Pinpoint the cell where the given text exists, returning its [x, y] midpoint coordinate. 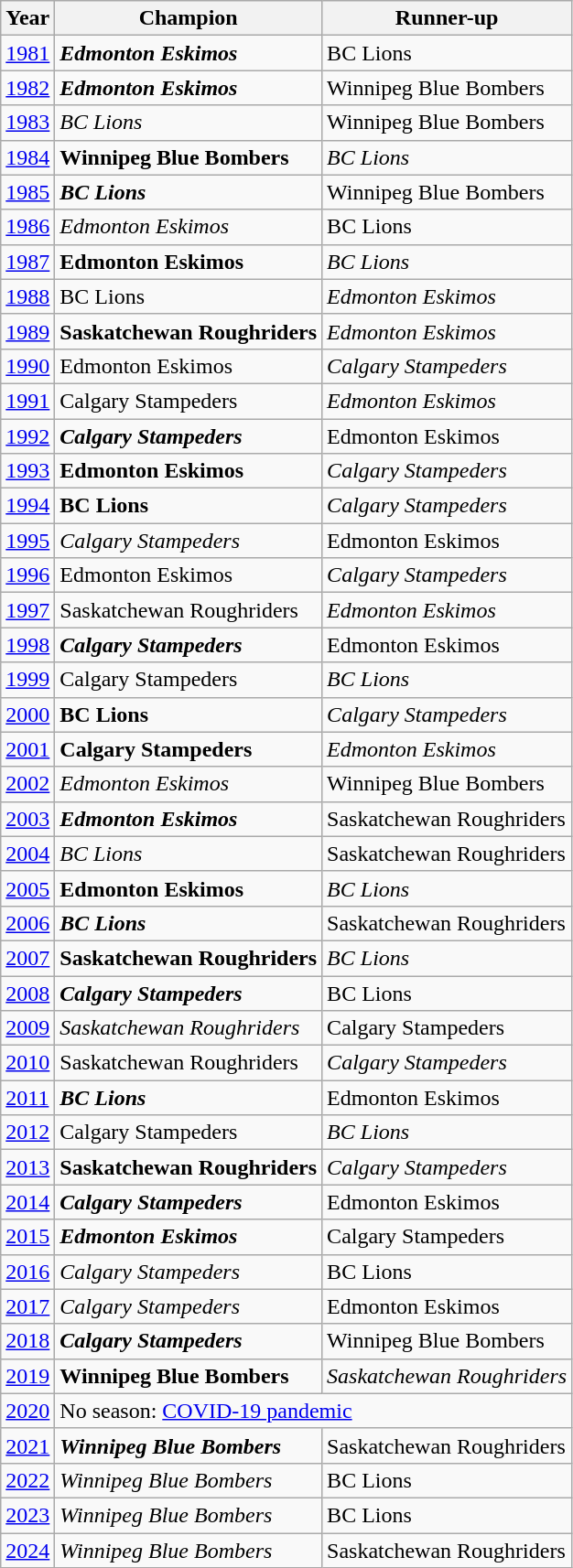
2005 [27, 888]
2009 [27, 1028]
1994 [27, 506]
2015 [27, 1237]
1997 [27, 610]
1992 [27, 436]
2008 [27, 993]
1991 [27, 401]
Runner-up [447, 18]
1989 [27, 331]
2002 [27, 784]
2000 [27, 714]
1999 [27, 680]
1982 [27, 88]
2023 [27, 1515]
1996 [27, 575]
2011 [27, 1098]
2010 [27, 1063]
1995 [27, 541]
2017 [27, 1306]
1990 [27, 366]
1981 [27, 53]
2016 [27, 1272]
1987 [27, 262]
2013 [27, 1167]
1988 [27, 296]
2019 [27, 1376]
Year [27, 18]
2006 [27, 923]
2024 [27, 1551]
2014 [27, 1202]
2007 [27, 958]
2020 [27, 1411]
2021 [27, 1445]
2003 [27, 819]
2022 [27, 1480]
1984 [27, 157]
1993 [27, 471]
No season: COVID-19 pandemic [313, 1411]
2018 [27, 1341]
Champion [189, 18]
1983 [27, 123]
1986 [27, 227]
2001 [27, 749]
2004 [27, 854]
1985 [27, 192]
1998 [27, 645]
2012 [27, 1133]
